Provide the (x, y) coordinate of the cell's center where the given text is located.  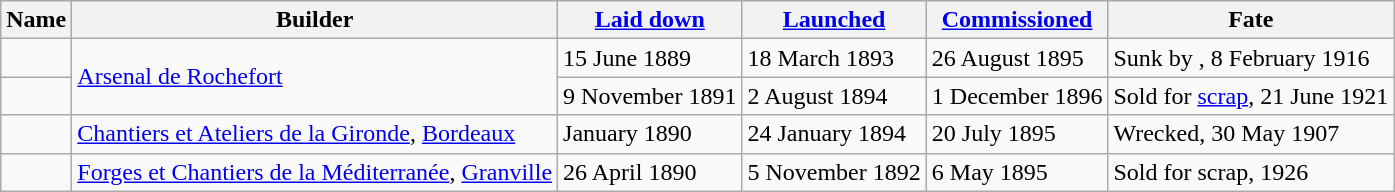
Name (36, 20)
9 November 1891 (650, 96)
24 January 1894 (834, 134)
5 November 1892 (834, 172)
Forges et Chantiers de la Méditerranée, Granville (315, 172)
15 June 1889 (650, 58)
Fate (1251, 20)
6 May 1895 (1017, 172)
Wrecked, 30 May 1907 (1251, 134)
26 August 1895 (1017, 58)
18 March 1893 (834, 58)
Chantiers et Ateliers de la Gironde, Bordeaux (315, 134)
Laid down (650, 20)
Launched (834, 20)
Arsenal de Rochefort (315, 77)
Commissioned (1017, 20)
20 July 1895 (1017, 134)
Sunk by , 8 February 1916 (1251, 58)
Builder (315, 20)
2 August 1894 (834, 96)
1 December 1896 (1017, 96)
26 April 1890 (650, 172)
Sold for scrap, 1926 (1251, 172)
Sold for scrap, 21 June 1921 (1251, 96)
January 1890 (650, 134)
